Determine the (x, y) coordinate at the center of the cell enclosing the given text.  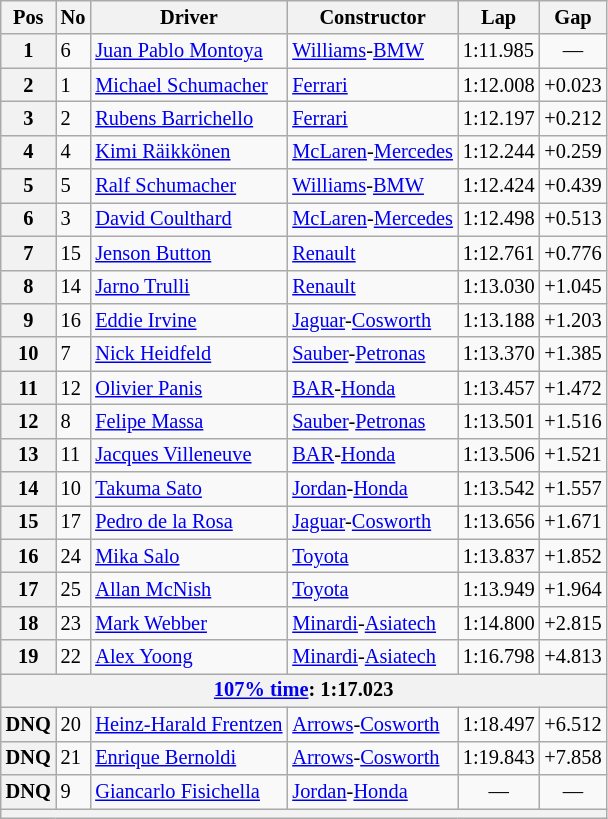
1:18.497 (499, 724)
+1.045 (572, 287)
1:13.501 (499, 421)
Michael Schumacher (188, 85)
1:13.542 (499, 489)
20 (74, 724)
1:12.008 (499, 85)
+7.858 (572, 758)
Pos (28, 17)
Lap (499, 17)
Jarno Trulli (188, 287)
1:12.498 (499, 219)
Juan Pablo Montoya (188, 51)
+1.557 (572, 489)
Constructor (372, 17)
1:13.370 (499, 354)
Rubens Barrichello (188, 118)
1:19.843 (499, 758)
Allan McNish (188, 589)
1:13.506 (499, 455)
1:12.424 (499, 186)
+0.259 (572, 152)
1:13.030 (499, 287)
13 (28, 455)
Gap (572, 17)
24 (74, 556)
Takuma Sato (188, 489)
Eddie Irvine (188, 320)
+0.513 (572, 219)
+1.516 (572, 421)
1:11.985 (499, 51)
+1.671 (572, 522)
David Coulthard (188, 219)
Nick Heidfeld (188, 354)
+1.964 (572, 589)
22 (74, 657)
107% time: 1:17.023 (304, 690)
+0.776 (572, 253)
1:16.798 (499, 657)
No (74, 17)
Mika Salo (188, 556)
+1.521 (572, 455)
Olivier Panis (188, 388)
1:13.457 (499, 388)
Jenson Button (188, 253)
Heinz-Harald Frentzen (188, 724)
Giancarlo Fisichella (188, 791)
23 (74, 623)
1:14.800 (499, 623)
+6.512 (572, 724)
+1.852 (572, 556)
+0.439 (572, 186)
Enrique Bernoldi (188, 758)
+4.813 (572, 657)
Kimi Räikkönen (188, 152)
Driver (188, 17)
+0.023 (572, 85)
+0.212 (572, 118)
1:12.244 (499, 152)
Felipe Massa (188, 421)
+1.203 (572, 320)
Alex Yoong (188, 657)
+2.815 (572, 623)
25 (74, 589)
21 (74, 758)
1:12.197 (499, 118)
18 (28, 623)
+1.472 (572, 388)
+1.385 (572, 354)
1:12.761 (499, 253)
Jacques Villeneuve (188, 455)
1:13.949 (499, 589)
Pedro de la Rosa (188, 522)
1:13.837 (499, 556)
19 (28, 657)
1:13.188 (499, 320)
Ralf Schumacher (188, 186)
1:13.656 (499, 522)
Mark Webber (188, 623)
